Provide the (X, Y) coordinate of the cell's center where the given text is located.  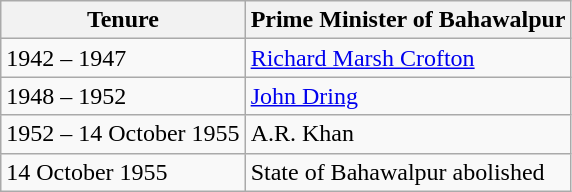
State of Bahawalpur abolished (408, 172)
Prime Minister of Bahawalpur (408, 20)
1952 – 14 October 1955 (123, 134)
A.R. Khan (408, 134)
Richard Marsh Crofton (408, 58)
1942 – 1947 (123, 58)
John Dring (408, 96)
14 October 1955 (123, 172)
Tenure (123, 20)
1948 – 1952 (123, 96)
